Extract the (x, y) coordinate from the center of the cell holding the provided text.  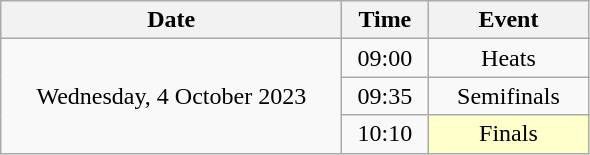
Wednesday, 4 October 2023 (172, 96)
09:00 (385, 58)
Heats (508, 58)
Semifinals (508, 96)
Event (508, 20)
09:35 (385, 96)
10:10 (385, 134)
Time (385, 20)
Date (172, 20)
Finals (508, 134)
